Pinpoint the cell where the given text exists, returning its [x, y] midpoint coordinate. 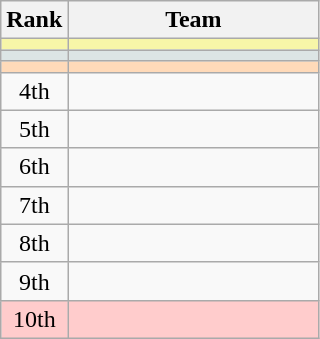
4th [34, 91]
Team [194, 20]
6th [34, 167]
5th [34, 129]
7th [34, 205]
9th [34, 281]
8th [34, 243]
10th [34, 319]
Rank [34, 20]
